Find where the given text appears and provide that cell's center as (X, Y) coordinate. 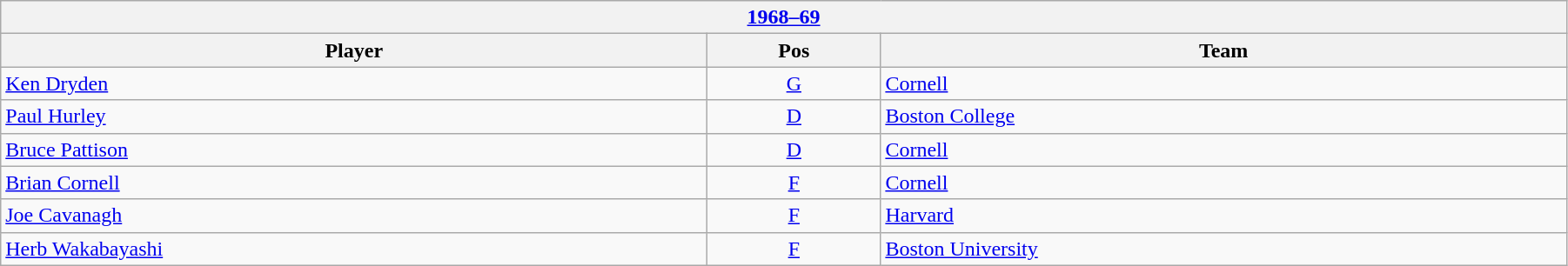
Pos (794, 50)
Bruce Pattison (354, 150)
Herb Wakabayashi (354, 249)
Joe Cavanagh (354, 216)
Brian Cornell (354, 183)
G (794, 83)
Paul Hurley (354, 116)
Team (1223, 50)
Boston College (1223, 116)
Boston University (1223, 249)
Harvard (1223, 216)
Player (354, 50)
1968–69 (784, 17)
Ken Dryden (354, 83)
